For the text-containing cell, return its midpoint in (x, y) coordinate format. 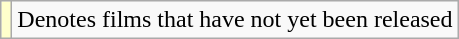
Denotes films that have not yet been released (235, 20)
